Output the (X, Y) coordinate of the center of the cell containing the given text.  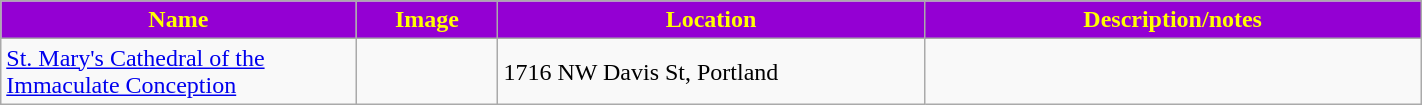
Description/notes (1172, 20)
Name (178, 20)
Location (711, 20)
Image (427, 20)
1716 NW Davis St, Portland (711, 72)
St. Mary's Cathedral of the Immaculate Conception (178, 72)
